Pinpoint the cell where the given text exists, returning its [X, Y] midpoint coordinate. 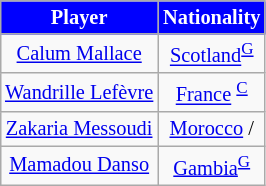
Nationality [212, 17]
ScotlandG [212, 54]
GambiaG [212, 166]
France C [212, 92]
Wandrille Lefèvre [79, 92]
Mamadou Danso [79, 166]
Player [79, 17]
Morocco / [212, 129]
Calum Mallace [79, 54]
Zakaria Messoudi [79, 129]
